Detect which cell encompasses the target text, then output its (X, Y) center coordinate. 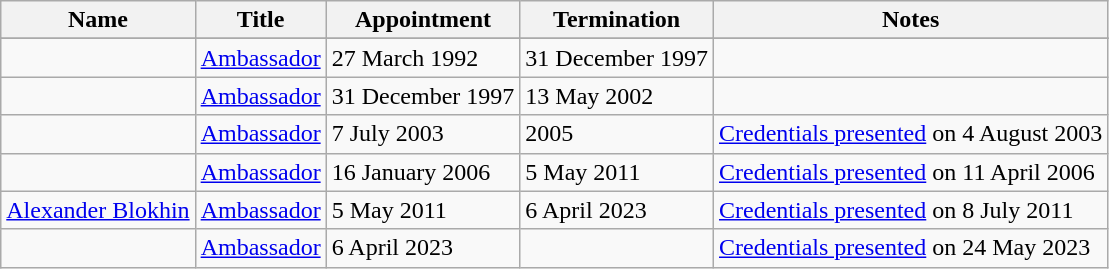
Name (98, 20)
Credentials presented on 11 April 2006 (910, 172)
Credentials presented on 24 May 2023 (910, 248)
7 July 2003 (423, 134)
13 May 2002 (617, 96)
Credentials presented on 4 August 2003 (910, 134)
Appointment (423, 20)
Alexander Blokhin (98, 210)
16 January 2006 (423, 172)
Credentials presented on 8 July 2011 (910, 210)
Title (260, 20)
2005 (617, 134)
27 March 1992 (423, 58)
Termination (617, 20)
Notes (910, 20)
